Search for the cell housing the specified text and yield its (X, Y) center coordinate. 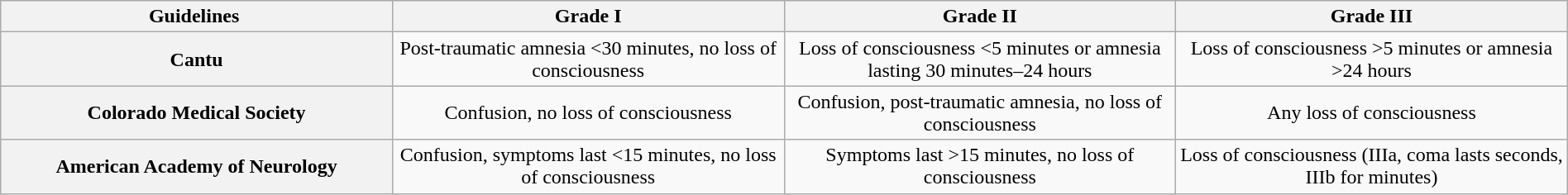
Loss of consciousness (IIIa, coma lasts seconds, IIIb for minutes) (1372, 167)
Confusion, no loss of consciousness (588, 112)
Grade III (1372, 17)
Confusion, post-traumatic amnesia, no loss of consciousness (980, 112)
Any loss of consciousness (1372, 112)
Grade II (980, 17)
Colorado Medical Society (197, 112)
Post-traumatic amnesia <30 minutes, no loss of consciousness (588, 59)
Loss of consciousness <5 minutes or amnesia lasting 30 minutes–24 hours (980, 59)
Symptoms last >15 minutes, no loss of consciousness (980, 167)
American Academy of Neurology (197, 167)
Grade I (588, 17)
Guidelines (197, 17)
Confusion, symptoms last <15 minutes, no loss of consciousness (588, 167)
Cantu (197, 59)
Loss of consciousness >5 minutes or amnesia >24 hours (1372, 59)
